Return (x, y) of the center of cell containing provided text 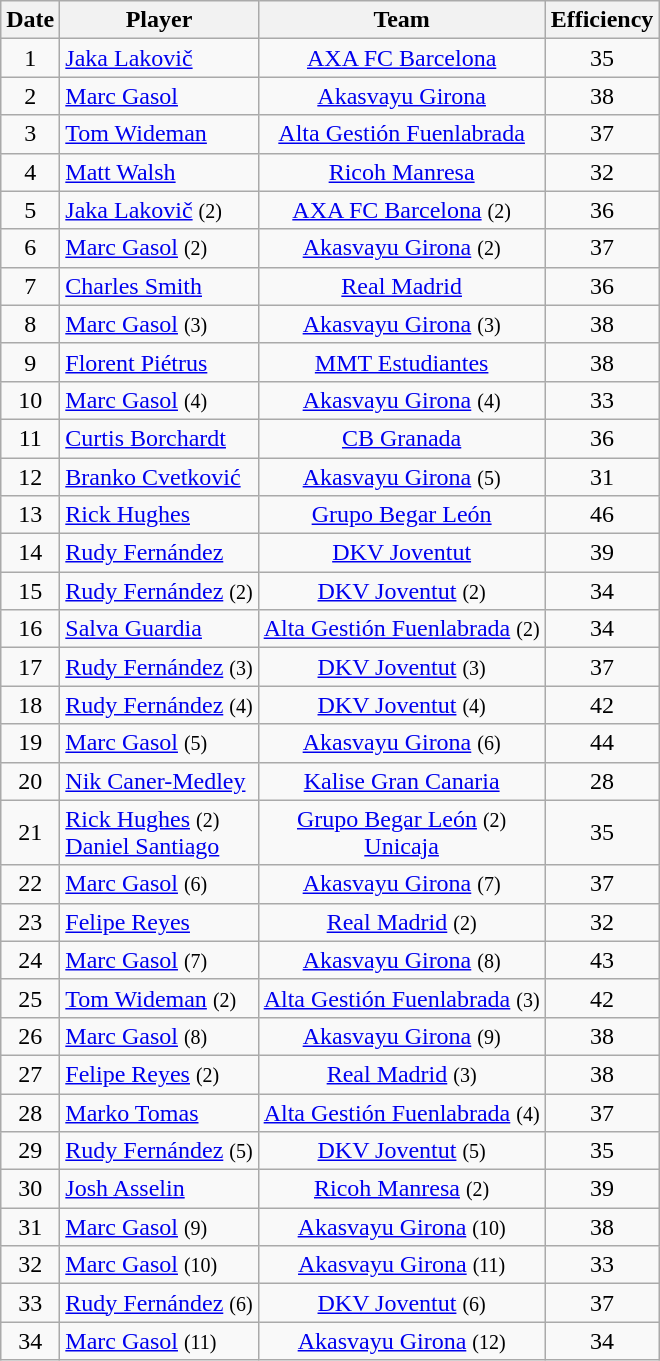
Akasvayu Girona (3) (402, 324)
Nik Caner-Medley (159, 781)
DKV Joventut (2) (402, 591)
Marc Gasol (6) (159, 884)
10 (30, 400)
DKV Joventut (6) (402, 1303)
26 (30, 1036)
Rick Hughes (2) Daniel Santiago (159, 832)
Florent Piétrus (159, 362)
Real Madrid (3) (402, 1074)
MMT Estudiantes (402, 362)
Rudy Fernández (159, 553)
Akasvayu Girona (5) (402, 477)
18 (30, 705)
22 (30, 884)
11 (30, 438)
46 (602, 515)
19 (30, 743)
1 (30, 58)
12 (30, 477)
Tom Wideman (159, 134)
Rudy Fernández (5) (159, 1151)
Rick Hughes (159, 515)
Akasvayu Girona (8) (402, 960)
Jaka Lakovič (159, 58)
7 (30, 286)
20 (30, 781)
Akasvayu Girona (4) (402, 400)
Tom Wideman (2) (159, 998)
Akasvayu Girona (12) (402, 1341)
5 (30, 210)
8 (30, 324)
Marc Gasol (7) (159, 960)
27 (30, 1074)
Salva Guardia (159, 629)
Marc Gasol (9) (159, 1227)
CB Granada (402, 438)
Real Madrid (402, 286)
Alta Gestión Fuenlabrada (3) (402, 998)
Alta Gestión Fuenlabrada (4) (402, 1113)
4 (30, 172)
Akasvayu Girona (10) (402, 1227)
Rudy Fernández (6) (159, 1303)
Ricoh Manresa (402, 172)
Kalise Gran Canaria (402, 781)
21 (30, 832)
Alta Gestión Fuenlabrada (402, 134)
Akasvayu Girona (402, 96)
AXA FC Barcelona (2) (402, 210)
Rudy Fernández (3) (159, 667)
24 (30, 960)
Date (30, 20)
Akasvayu Girona (11) (402, 1265)
Marc Gasol (3) (159, 324)
23 (30, 922)
Alta Gestión Fuenlabrada (2) (402, 629)
Josh Asselin (159, 1189)
Felipe Reyes (2) (159, 1074)
Marko Tomas (159, 1113)
Akasvayu Girona (6) (402, 743)
9 (30, 362)
2 (30, 96)
DKV Joventut (3) (402, 667)
Player (159, 20)
Grupo Begar León (2)Unicaja (402, 832)
Team (402, 20)
Marc Gasol (8) (159, 1036)
DKV Joventut (4) (402, 705)
Marc Gasol (4) (159, 400)
14 (30, 553)
DKV Joventut (5) (402, 1151)
Marc Gasol (10) (159, 1265)
Akasvayu Girona (7) (402, 884)
Curtis Borchardt (159, 438)
25 (30, 998)
29 (30, 1151)
15 (30, 591)
43 (602, 960)
Real Madrid (2) (402, 922)
Marc Gasol (5) (159, 743)
Marc Gasol (2) (159, 248)
17 (30, 667)
30 (30, 1189)
Marc Gasol (159, 96)
Jaka Lakovič (2) (159, 210)
16 (30, 629)
Felipe Reyes (159, 922)
Branko Cvetković (159, 477)
Ricoh Manresa (2) (402, 1189)
DKV Joventut (402, 553)
3 (30, 134)
Rudy Fernández (2) (159, 591)
44 (602, 743)
AXA FC Barcelona (402, 58)
Matt Walsh (159, 172)
Charles Smith (159, 286)
Akasvayu Girona (9) (402, 1036)
Grupo Begar León (402, 515)
Marc Gasol (11) (159, 1341)
Efficiency (602, 20)
Rudy Fernández (4) (159, 705)
6 (30, 248)
Akasvayu Girona (2) (402, 248)
13 (30, 515)
